Scan for the cell matching the given text and deliver its [X, Y] coordinate at center. 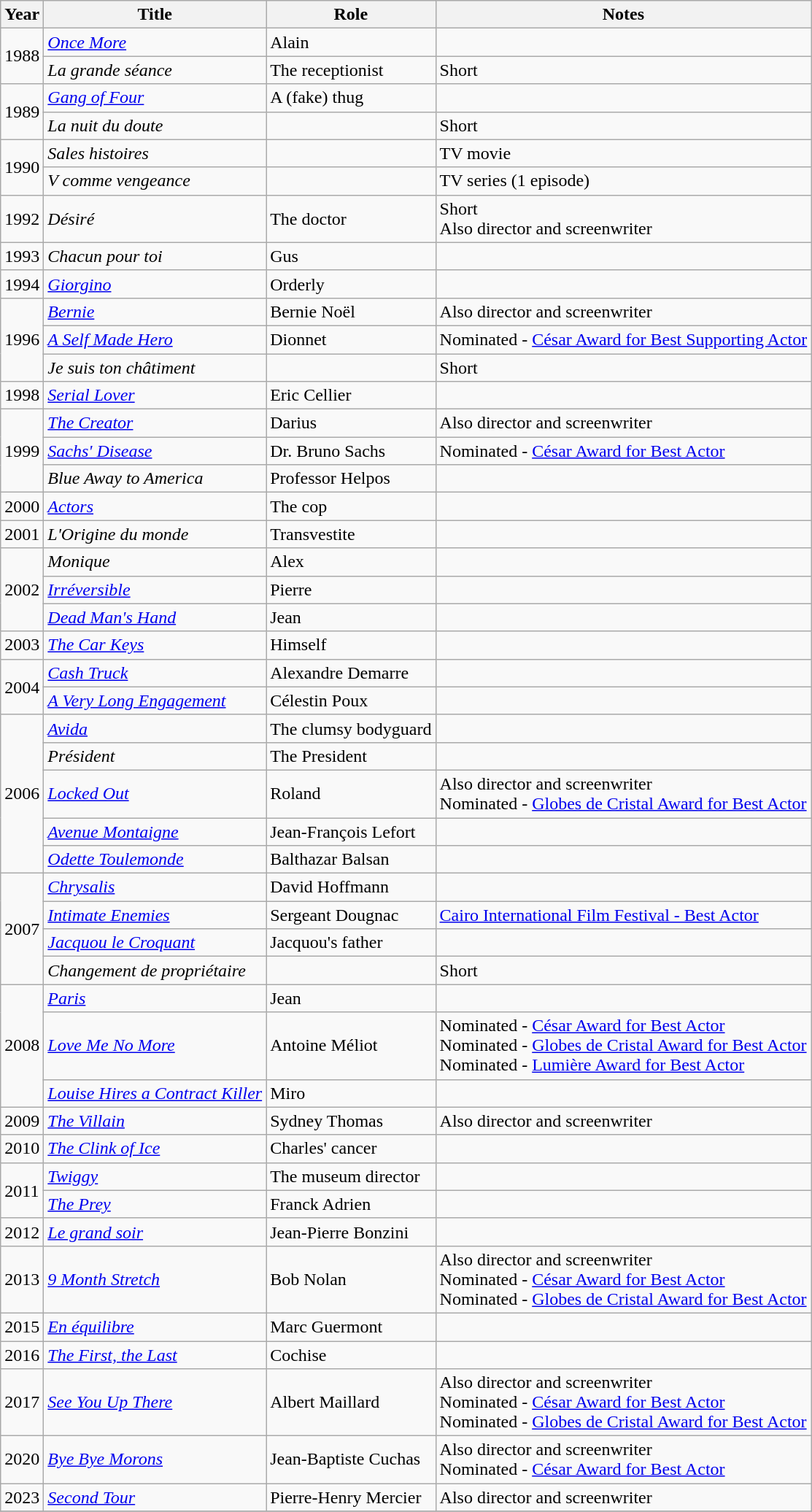
2006 [22, 794]
Monique [155, 562]
2011 [22, 1190]
Albert Maillard [351, 1403]
1988 [22, 56]
Chacun pour toi [155, 256]
Actors [155, 506]
1996 [22, 339]
Odette Toulemonde [155, 860]
The Car Keys [155, 645]
2009 [22, 1121]
Jacquou le Croquant [155, 943]
L'Origine du monde [155, 534]
Jacquou's father [351, 943]
The Clink of Ice [155, 1149]
Jean-Baptiste Cuchas [351, 1459]
TV series (1 episode) [623, 181]
A Self Made Hero [155, 339]
Also director and screenwriterNominated - Globes de Cristal Award for Best Actor [623, 794]
Le grand soir [155, 1232]
1994 [22, 284]
La grande séance [155, 70]
Transvestite [351, 534]
The President [351, 756]
Giorgino [155, 284]
Nominated - César Award for Best Supporting Actor [623, 339]
Dr. Bruno Sachs [351, 451]
Gang of Four [155, 98]
Charles' cancer [351, 1149]
Louise Hires a Contract Killer [155, 1093]
The receptionist [351, 70]
The First, the Last [155, 1355]
Bernie [155, 312]
Also director and screenwriterNominated - César Award for Best Actor [623, 1459]
A Very Long Engagement [155, 701]
Cash Truck [155, 673]
Désiré [155, 219]
Once More [155, 42]
Franck Adrien [351, 1204]
Bernie Noël [351, 312]
2017 [22, 1403]
2004 [22, 687]
Pierre [351, 590]
Orderly [351, 284]
2016 [22, 1355]
1999 [22, 451]
The doctor [351, 219]
En équilibre [155, 1327]
2013 [22, 1279]
See You Up There [155, 1403]
Bob Nolan [351, 1279]
Nominated - César Award for Best ActorNominated - Globes de Cristal Award for Best ActorNominated - Lumière Award for Best Actor [623, 1046]
David Hoffmann [351, 887]
Irréversible [155, 590]
Blue Away to America [155, 479]
Alain [351, 42]
Darius [351, 423]
Title [155, 15]
The Villain [155, 1121]
Sergeant Dougnac [351, 915]
The Prey [155, 1204]
Pierre-Henry Mercier [351, 1497]
1992 [22, 219]
2008 [22, 1046]
2001 [22, 534]
Sachs' Disease [155, 451]
Cochise [351, 1355]
Miro [351, 1093]
Second Tour [155, 1497]
Cairo International Film Festival - Best Actor [623, 915]
ShortAlso director and screenwriter [623, 219]
Himself [351, 645]
Year [22, 15]
Professor Helpos [351, 479]
Twiggy [155, 1176]
Intimate Enemies [155, 915]
Balthazar Balsan [351, 860]
2015 [22, 1327]
TV movie [623, 153]
Gus [351, 256]
2002 [22, 590]
Chrysalis [155, 887]
2010 [22, 1149]
Alex [351, 562]
2007 [22, 929]
2020 [22, 1459]
Célestin Poux [351, 701]
Bye Bye Morons [155, 1459]
2023 [22, 1497]
2012 [22, 1232]
1990 [22, 167]
Dionnet [351, 339]
Paris [155, 998]
1993 [22, 256]
The cop [351, 506]
Président [155, 756]
Sales histoires [155, 153]
Avida [155, 728]
Locked Out [155, 794]
Changement de propriétaire [155, 971]
The museum director [351, 1176]
Roland [351, 794]
Notes [623, 15]
1989 [22, 112]
Jean-Pierre Bonzini [351, 1232]
Serial Lover [155, 396]
A (fake) thug [351, 98]
The Creator [155, 423]
Nominated - César Award for Best Actor [623, 451]
Jean-François Lefort [351, 831]
Antoine Méliot [351, 1046]
2003 [22, 645]
Love Me No More [155, 1046]
Role [351, 15]
Alexandre Demarre [351, 673]
Je suis ton châtiment [155, 367]
La nuit du doute [155, 126]
2000 [22, 506]
Marc Guermont [351, 1327]
The clumsy bodyguard [351, 728]
1998 [22, 396]
Sydney Thomas [351, 1121]
9 Month Stretch [155, 1279]
Dead Man's Hand [155, 617]
Eric Cellier [351, 396]
Avenue Montaigne [155, 831]
V comme vengeance [155, 181]
